For the text-containing cell, return its midpoint in (X, Y) coordinate format. 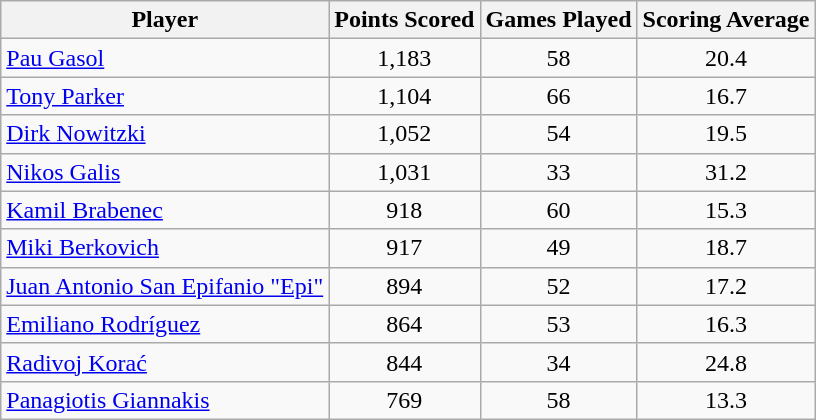
16.7 (726, 96)
33 (558, 172)
Panagiotis Giannakis (165, 400)
31.2 (726, 172)
24.8 (726, 362)
Points Scored (404, 20)
52 (558, 286)
Pau Gasol (165, 58)
19.5 (726, 134)
18.7 (726, 248)
Dirk Nowitzki (165, 134)
Radivoj Korać (165, 362)
769 (404, 400)
17.2 (726, 286)
864 (404, 324)
15.3 (726, 210)
Player (165, 20)
Miki Berkovich (165, 248)
16.3 (726, 324)
1,183 (404, 58)
1,031 (404, 172)
844 (404, 362)
54 (558, 134)
917 (404, 248)
49 (558, 248)
918 (404, 210)
20.4 (726, 58)
Games Played (558, 20)
894 (404, 286)
Juan Antonio San Epifanio "Epi" (165, 286)
Scoring Average (726, 20)
66 (558, 96)
Tony Parker (165, 96)
Nikos Galis (165, 172)
1,052 (404, 134)
Emiliano Rodríguez (165, 324)
60 (558, 210)
34 (558, 362)
1,104 (404, 96)
13.3 (726, 400)
Kamil Brabenec (165, 210)
53 (558, 324)
